Return the [x, y] coordinate for the center point of the cell that contains the specified text.  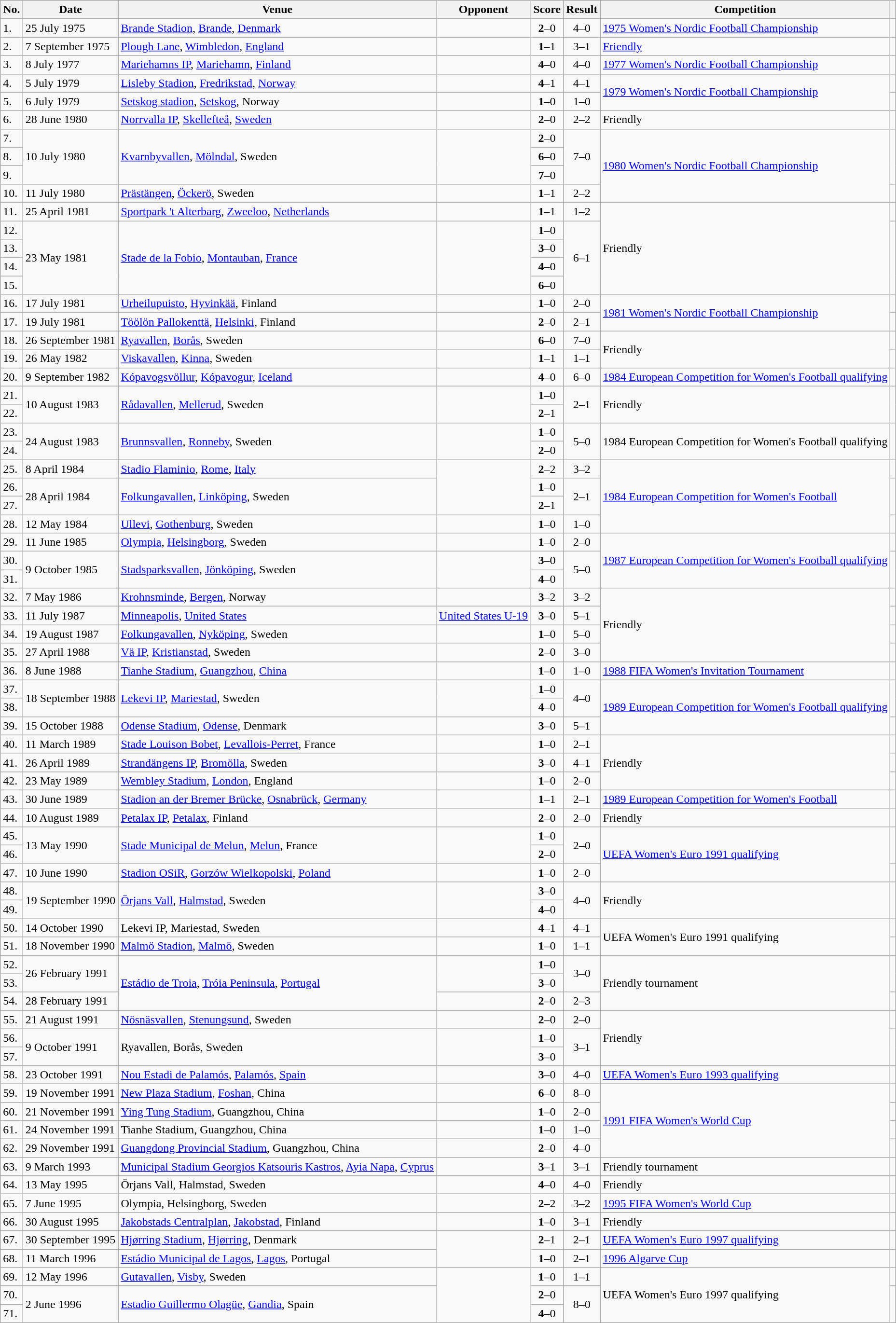
Plough Lane, Wimbledon, England [277, 46]
23 May 1989 [70, 781]
6. [12, 120]
1996 Algarve Cup [745, 1258]
15 October 1988 [70, 726]
Hjørring Stadium, Hjørring, Denmark [277, 1240]
Krohnsminde, Bergen, Norway [277, 597]
26 April 1989 [70, 762]
27 April 1988 [70, 652]
1991 FIFA Women's World Cup [745, 1120]
Folkungavallen, Nyköping, Sweden [277, 634]
Stadio Flaminio, Rome, Italy [277, 469]
60. [12, 1111]
11. [12, 211]
Score [547, 10]
United States U-19 [483, 616]
22. [12, 413]
30 June 1989 [70, 799]
8 April 1984 [70, 469]
7 June 1995 [70, 1203]
1989 European Competition for Women's Football [745, 799]
Estadio Guillermo Olagüe, Gandia, Spain [277, 1304]
18 November 1990 [70, 946]
16. [12, 303]
56. [12, 1038]
UEFA Women's Euro 1993 qualifying [745, 1075]
25. [12, 469]
39. [12, 726]
5. [12, 101]
Minneapolis, United States [277, 616]
Viskavallen, Kinna, Sweden [277, 358]
45. [12, 836]
15. [12, 285]
38. [12, 707]
19 November 1991 [70, 1093]
24. [12, 450]
44. [12, 818]
1977 Women's Nordic Football Championship [745, 65]
Mariehamns IP, Mariehamn, Finland [277, 65]
Setskog stadion, Setskog, Norway [277, 101]
9 October 1985 [70, 570]
Norrvalla IP, Skellefteå, Sweden [277, 120]
1995 FIFA Women's World Cup [745, 1203]
No. [12, 10]
1989 European Competition for Women's Football qualifying [745, 707]
19 August 1987 [70, 634]
21 November 1991 [70, 1111]
53. [12, 983]
4. [12, 83]
9 September 1982 [70, 377]
54. [12, 1001]
58. [12, 1075]
Brunnsvallen, Ronneby, Sweden [277, 441]
70. [12, 1295]
30 August 1995 [70, 1222]
12 May 1996 [70, 1277]
Töölön Pallokenttä, Helsinki, Finland [277, 322]
19 July 1981 [70, 322]
10. [12, 193]
68. [12, 1258]
1987 European Competition for Women's Football qualifying [745, 561]
55. [12, 1020]
Brande Stadion, Brande, Denmark [277, 28]
26 February 1991 [70, 974]
29. [12, 542]
31. [12, 579]
Kópavogsvöllur, Kópavogur, Iceland [277, 377]
23 May 1981 [70, 258]
30. [12, 561]
1984 European Competition for Women's Football [745, 496]
21 August 1991 [70, 1020]
2 June 1996 [70, 1304]
7. [12, 138]
Stadion OSiR, Gorzów Wielkopolski, Poland [277, 873]
9. [12, 175]
1988 FIFA Women's Invitation Tournament [745, 671]
62. [12, 1148]
Odense Stadium, Odense, Denmark [277, 726]
10 August 1983 [70, 404]
61. [12, 1130]
25 July 1975 [70, 28]
Malmö Stadion, Malmö, Sweden [277, 946]
66. [12, 1222]
1981 Women's Nordic Football Championship [745, 313]
18 September 1988 [70, 698]
1980 Women's Nordic Football Championship [745, 165]
40. [12, 744]
41. [12, 762]
37. [12, 689]
24 November 1991 [70, 1130]
Stade de la Fobio, Montauban, France [277, 258]
26. [12, 487]
Date [70, 10]
23. [12, 432]
Municipal Stadium Georgios Katsouris Kastros, Ayia Napa, Cyprus [277, 1167]
Result [582, 10]
14. [12, 267]
69. [12, 1277]
26 May 1982 [70, 358]
1975 Women's Nordic Football Championship [745, 28]
67. [12, 1240]
28. [12, 524]
30 September 1995 [70, 1240]
1. [12, 28]
65. [12, 1203]
Stadion an der Bremer Brücke, Osnabrück, Germany [277, 799]
Lisleby Stadion, Fredrikstad, Norway [277, 83]
Venue [277, 10]
18. [12, 340]
13. [12, 248]
New Plaza Stadium, Foshan, China [277, 1093]
Petalax IP, Petalax, Finland [277, 818]
3. [12, 65]
13 May 1990 [70, 845]
10 June 1990 [70, 873]
11 June 1985 [70, 542]
52. [12, 965]
23 October 1991 [70, 1075]
29 November 1991 [70, 1148]
34. [12, 634]
19 September 1990 [70, 900]
Urheilupuisto, Hyvinkää, Finland [277, 303]
1–2 [582, 211]
57. [12, 1056]
25 April 1981 [70, 211]
28 April 1984 [70, 496]
51. [12, 946]
Estádio de Troia, Tróia Peninsula, Portugal [277, 983]
28 June 1980 [70, 120]
Nou Estadi de Palamós, Palamós, Spain [277, 1075]
Sportpark 't Alterbarg, Zweeloo, Netherlands [277, 211]
19. [12, 358]
49. [12, 910]
48. [12, 891]
2–3 [582, 1001]
43. [12, 799]
7 September 1975 [70, 46]
Jakobstads Centralplan, Jakobstad, Finland [277, 1222]
17 July 1981 [70, 303]
12 May 1984 [70, 524]
Estádio Municipal de Lagos, Lagos, Portugal [277, 1258]
26 September 1981 [70, 340]
24 August 1983 [70, 441]
Prästängen, Öckerö, Sweden [277, 193]
11 March 1989 [70, 744]
21. [12, 395]
Kvarnbyvallen, Mölndal, Sweden [277, 156]
8. [12, 156]
59. [12, 1093]
Ying Tung Stadium, Guangzhou, China [277, 1111]
8 June 1988 [70, 671]
11 March 1996 [70, 1258]
63. [12, 1167]
14 October 1990 [70, 928]
Guangdong Provincial Stadium, Guangzhou, China [277, 1148]
Vä IP, Kristianstad, Sweden [277, 652]
9 March 1993 [70, 1167]
28 February 1991 [70, 1001]
17. [12, 322]
Rådavallen, Mellerud, Sweden [277, 404]
27. [12, 505]
8 July 1977 [70, 65]
46. [12, 854]
64. [12, 1185]
6–1 [582, 258]
42. [12, 781]
13 May 1995 [70, 1185]
5 July 1979 [70, 83]
71. [12, 1313]
32. [12, 597]
Ullevi, Gothenburg, Sweden [277, 524]
9 October 1991 [70, 1047]
Folkungavallen, Linköping, Sweden [277, 496]
33. [12, 616]
10 July 1980 [70, 156]
Wembley Stadium, London, England [277, 781]
20. [12, 377]
Stadsparksvallen, Jönköping, Sweden [277, 570]
11 July 1980 [70, 193]
11 July 1987 [70, 616]
7 May 1986 [70, 597]
10 August 1989 [70, 818]
Opponent [483, 10]
36. [12, 671]
2. [12, 46]
35. [12, 652]
Competition [745, 10]
6 July 1979 [70, 101]
12. [12, 230]
Stade Municipal de Melun, Melun, France [277, 845]
1979 Women's Nordic Football Championship [745, 92]
50. [12, 928]
Gutavallen, Visby, Sweden [277, 1277]
47. [12, 873]
Stade Louison Bobet, Levallois-Perret, France [277, 744]
Strandängens IP, Bromölla, Sweden [277, 762]
Nösnäsvallen, Stenungsund, Sweden [277, 1020]
